Provide the (x, y) coordinate of the cell's center where the given text is located.  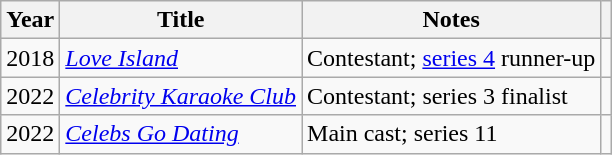
Notes (452, 20)
Celebrity Karaoke Club (181, 96)
Contestant; series 3 finalist (452, 96)
Main cast; series 11 (452, 134)
Love Island (181, 58)
Title (181, 20)
Celebs Go Dating (181, 134)
Year (30, 20)
Contestant; series 4 runner-up (452, 58)
2018 (30, 58)
